For the text-containing cell, return its midpoint in (x, y) coordinate format. 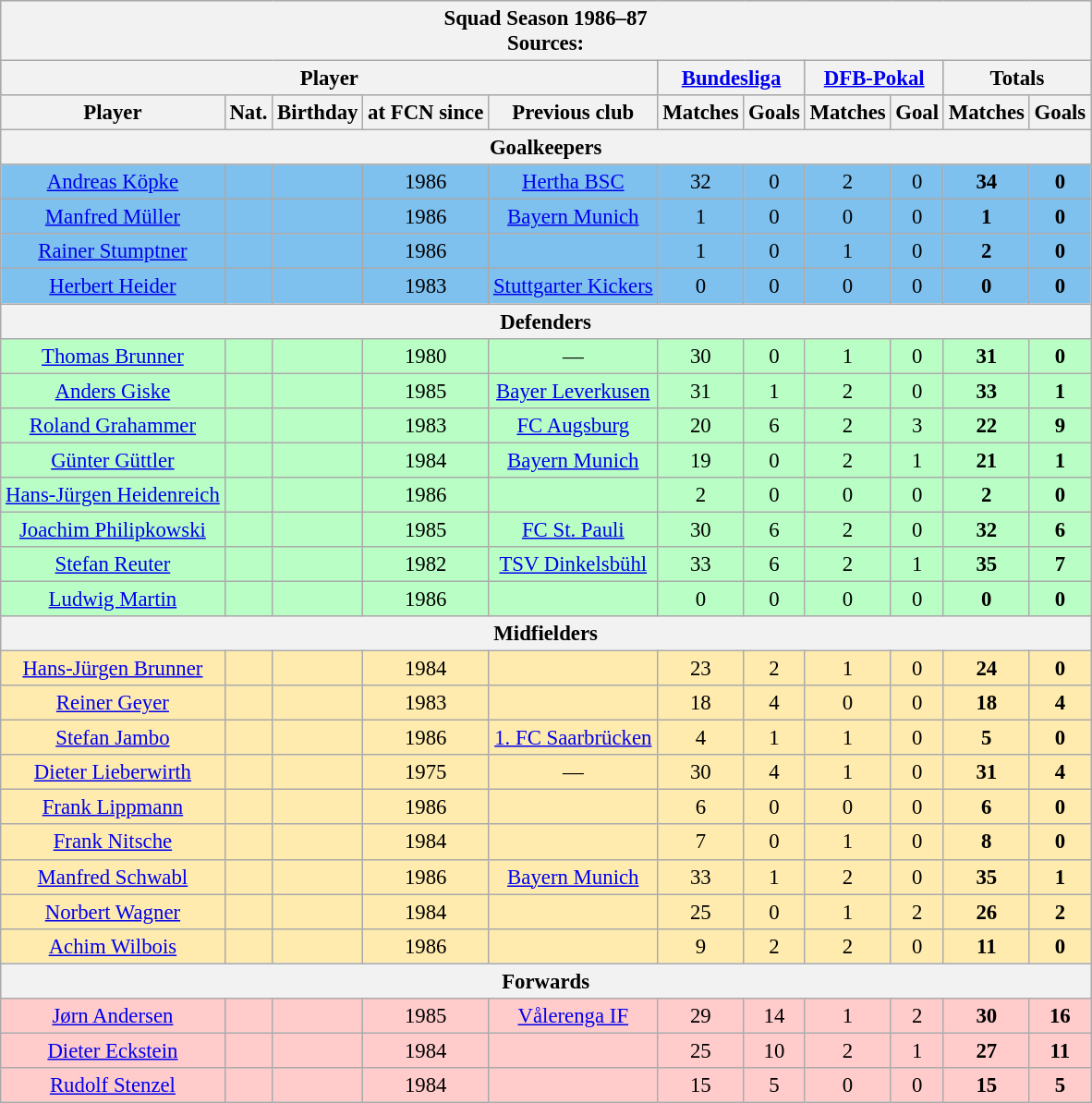
at FCN since (426, 113)
Birthday (318, 113)
DFB-Pokal (874, 79)
Bundesliga (732, 79)
Roland Grahammer (113, 425)
Dieter Lieberwirth (113, 772)
Ludwig Martin (113, 599)
Reiner Geyer (113, 703)
Goal (916, 113)
Dieter Eckstein (113, 1050)
TSV Dinkelsbühl (573, 564)
Nat. (249, 113)
Frank Nitsche (113, 842)
Anders Giske (113, 391)
Norbert Wagner (113, 912)
Manfred Schwabl (113, 877)
Manfred Müller (113, 217)
Stefan Reuter (113, 564)
Rainer Stumptner (113, 252)
Hans-Jürgen Brunner (113, 669)
29 (700, 1016)
FC Augsburg (573, 425)
Andreas Köpke (113, 182)
Jørn Andersen (113, 1016)
1975 (426, 772)
Thomas Brunner (113, 356)
20 (700, 425)
Stefan Jambo (113, 738)
Totals (1016, 79)
23 (700, 669)
1982 (426, 564)
Günter Güttler (113, 460)
3 (916, 425)
21 (987, 460)
14 (774, 1016)
Midfielders (546, 634)
Achim Wilbois (113, 946)
8 (987, 842)
FC St. Pauli (573, 529)
Rudolf Stenzel (113, 1085)
27 (987, 1050)
Hans-Jürgen Heidenreich (113, 495)
Goalkeepers (546, 148)
Herbert Heider (113, 286)
26 (987, 912)
22 (987, 425)
Frank Lippmann (113, 807)
19 (700, 460)
10 (774, 1050)
Joachim Philipkowski (113, 529)
1. FC Saarbrücken (573, 738)
1980 (426, 356)
Vålerenga IF (573, 1016)
Squad Season 1986–87Sources: (546, 31)
Defenders (546, 321)
24 (987, 669)
16 (1060, 1016)
Bayer Leverkusen (573, 391)
Hertha BSC (573, 182)
34 (987, 182)
Stuttgarter Kickers (573, 286)
Forwards (546, 981)
Previous club (573, 113)
